Capture the cell that displays the provided text and extract its (x, y) central coordinate. 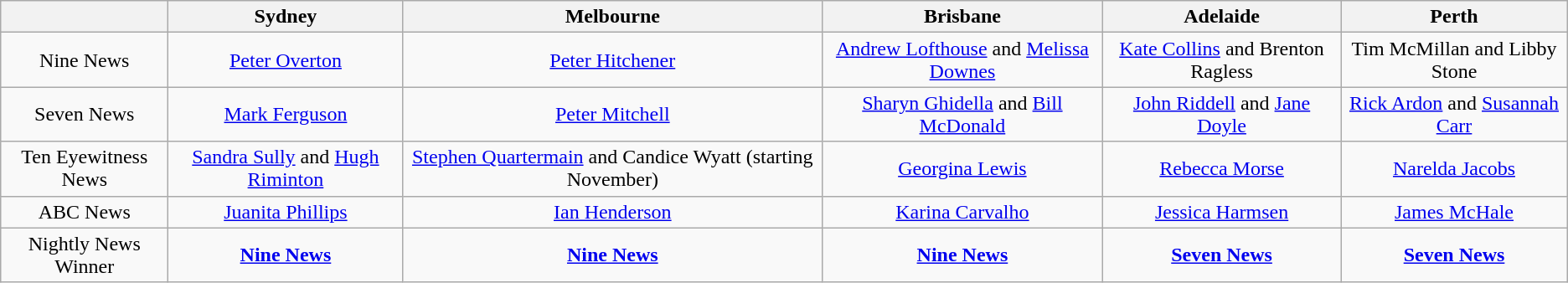
Peter Overton (286, 60)
Ian Henderson (612, 212)
Juanita Phillips (286, 212)
Adelaide (1221, 17)
Kate Collins and Brenton Ragless (1221, 60)
Ten Eyewitness News (85, 169)
Narelda Jacobs (1454, 169)
Perth (1454, 17)
Brisbane (962, 17)
Peter Hitchener (612, 60)
Georgina Lewis (962, 169)
Sandra Sully and Hugh Riminton (286, 169)
Stephen Quartermain and Candice Wyatt (starting November) (612, 169)
Karina Carvalho (962, 212)
Jessica Harmsen (1221, 212)
James McHale (1454, 212)
Nightly News Winner (85, 255)
Tim McMillan and Libby Stone (1454, 60)
Peter Mitchell (612, 114)
Melbourne (612, 17)
Sydney (286, 17)
Sharyn Ghidella and Bill McDonald (962, 114)
Mark Ferguson (286, 114)
ABC News (85, 212)
Andrew Lofthouse and Melissa Downes (962, 60)
Rebecca Morse (1221, 169)
Rick Ardon and Susannah Carr (1454, 114)
John Riddell and Jane Doyle (1221, 114)
